Detect which cell encompasses the target text, then output its (X, Y) center coordinate. 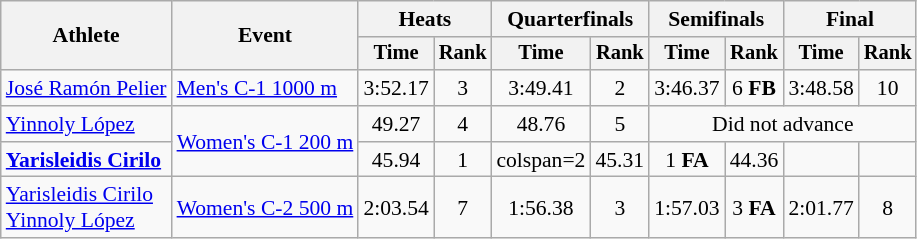
Yinnoly López (86, 124)
1 FA (686, 160)
3:52.17 (396, 88)
Final (850, 19)
Quarterfinals (570, 19)
6 FB (754, 88)
2:03.54 (396, 208)
3:49.41 (540, 88)
3:46.37 (686, 88)
Athlete (86, 36)
Semifinals (716, 19)
8 (888, 208)
Women's C-1 200 m (266, 142)
1 (463, 160)
45.31 (620, 160)
1:56.38 (540, 208)
45.94 (396, 160)
colspan=2 (540, 160)
1:57.03 (686, 208)
2 (620, 88)
5 (620, 124)
10 (888, 88)
Yarisleidis CiriloYinnoly López (86, 208)
3:48.58 (820, 88)
Men's C-1 1000 m (266, 88)
49.27 (396, 124)
48.76 (540, 124)
Did not advance (782, 124)
Women's C-2 500 m (266, 208)
3 FA (754, 208)
Event (266, 36)
2:01.77 (820, 208)
José Ramón Pelier (86, 88)
Heats (424, 19)
44.36 (754, 160)
7 (463, 208)
4 (463, 124)
Yarisleidis Cirilo (86, 160)
